Locate the cell with the specified text and output its (X, Y) center coordinate. 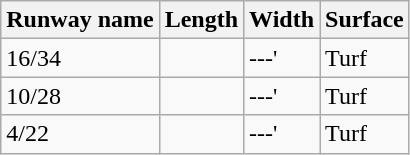
Length (201, 20)
16/34 (80, 58)
10/28 (80, 96)
Surface (365, 20)
4/22 (80, 134)
Width (282, 20)
Runway name (80, 20)
